Locate the cell with the specified text and output its (x, y) center coordinate. 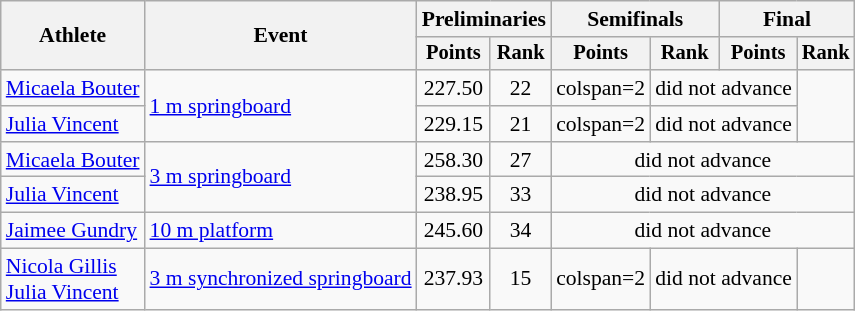
34 (520, 231)
33 (520, 195)
245.60 (454, 231)
21 (520, 124)
3 m synchronized springboard (281, 280)
258.30 (454, 160)
22 (520, 88)
Jaimee Gundry (73, 231)
10 m platform (281, 231)
Event (281, 36)
Final (786, 19)
227.50 (454, 88)
Nicola GillisJulia Vincent (73, 280)
1 m springboard (281, 106)
Semifinals (635, 19)
3 m springboard (281, 178)
Athlete (73, 36)
237.93 (454, 280)
Preliminaries (484, 19)
15 (520, 280)
238.95 (454, 195)
27 (520, 160)
229.15 (454, 124)
